Return [X, Y] of the center of cell containing provided text 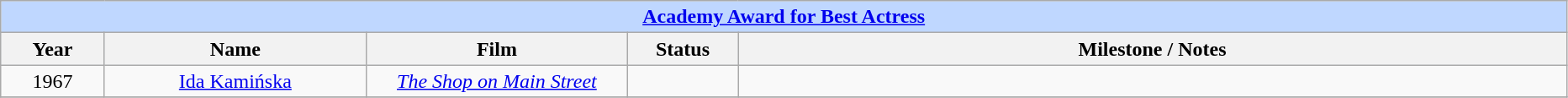
Ida Kamińska [235, 81]
Film [496, 49]
Year [53, 49]
Milestone / Notes [1153, 49]
Academy Award for Best Actress [784, 17]
1967 [53, 81]
Name [235, 49]
The Shop on Main Street [496, 81]
Status [683, 49]
